Find where the given text appears and provide that cell's center as [X, Y] coordinate. 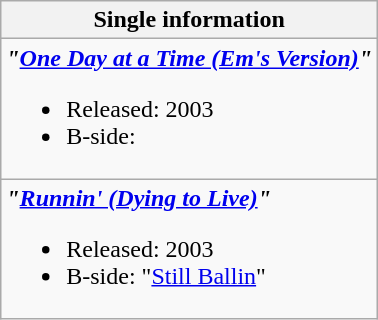
"Runnin' (Dying to Live)"Released: 2003B-side: "Still Ballin" [190, 249]
Single information [190, 20]
"One Day at a Time (Em's Version)"Released: 2003B-side: [190, 109]
